From the cell containing the given text, extract its center point as [x, y] coordinate. 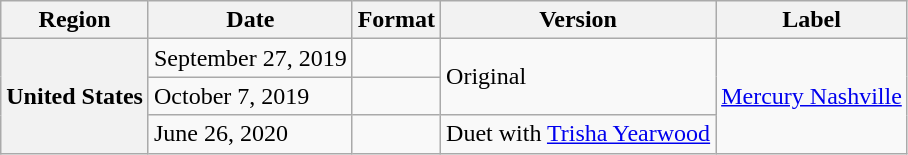
Date [250, 20]
Mercury Nashville [812, 96]
Duet with Trisha Yearwood [578, 134]
September 27, 2019 [250, 58]
United States [75, 96]
Region [75, 20]
Original [578, 77]
Format [396, 20]
Label [812, 20]
June 26, 2020 [250, 134]
Version [578, 20]
October 7, 2019 [250, 96]
